Detect which cell encompasses the target text, then output its (X, Y) center coordinate. 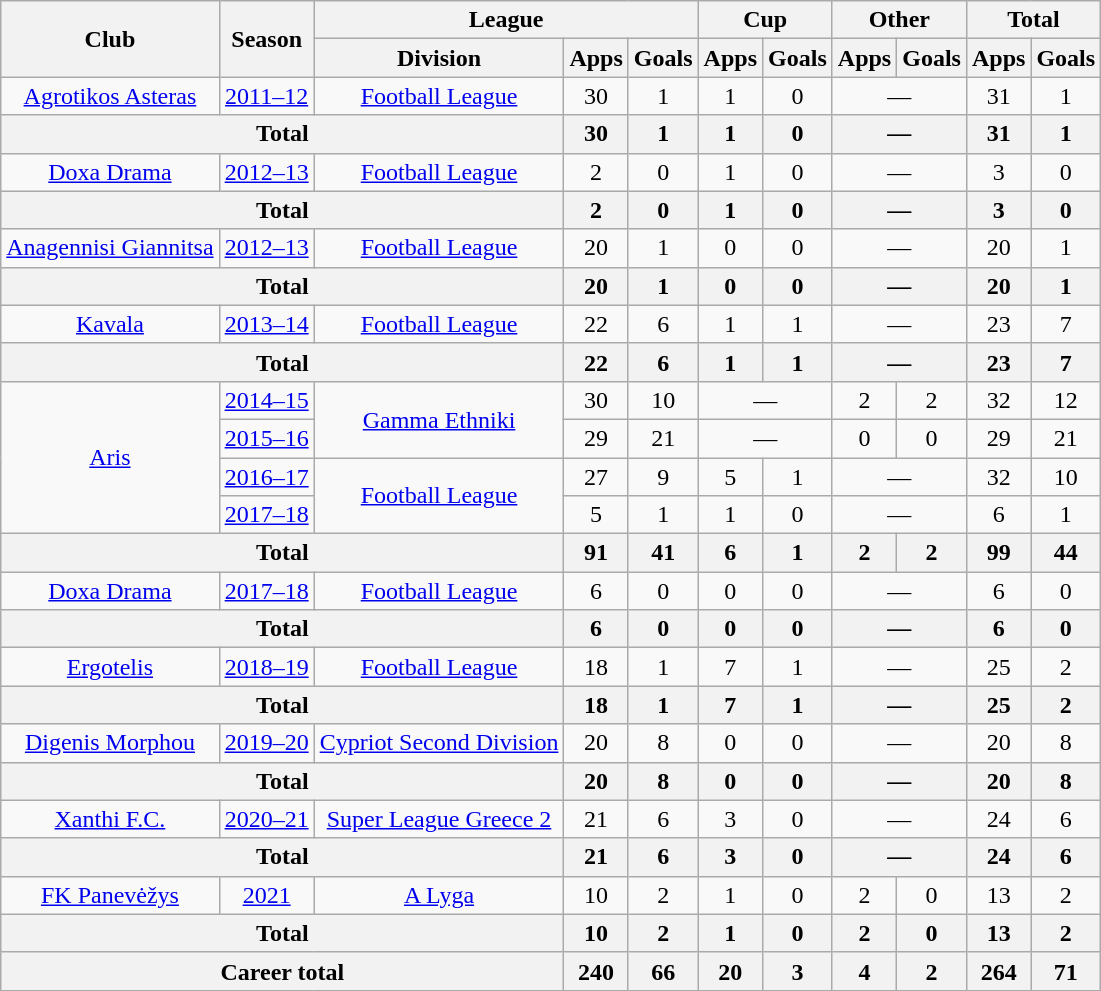
2016–17 (266, 477)
9 (663, 477)
66 (663, 971)
Division (439, 58)
Digenis Morphou (110, 743)
Anagennisi Giannitsa (110, 248)
Xanthi F.C. (110, 819)
Ergotelis (110, 667)
99 (998, 553)
Aris (110, 457)
2019–20 (266, 743)
2018–19 (266, 667)
Career total (282, 971)
27 (596, 477)
Agrotikos Asteras (110, 96)
2021 (266, 895)
Club (110, 39)
Season (266, 39)
12 (1066, 400)
FK Panevėžys (110, 895)
2015–16 (266, 438)
91 (596, 553)
Kavala (110, 324)
2013–14 (266, 324)
2011–12 (266, 96)
4 (864, 971)
44 (1066, 553)
A Lyga (439, 895)
71 (1066, 971)
League (506, 20)
264 (998, 971)
Cypriot Second Division (439, 743)
Other (899, 20)
Cup (765, 20)
240 (596, 971)
Super League Greece 2 (439, 819)
2014–15 (266, 400)
Gamma Ethniki (439, 419)
41 (663, 553)
2020–21 (266, 819)
